Identify which cell holds the provided text, then report its [X, Y] central coordinate. 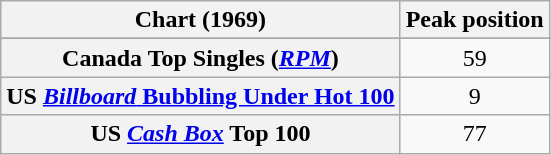
9 [474, 96]
59 [474, 58]
Canada Top Singles (RPM) [200, 58]
Peak position [474, 20]
US Billboard Bubbling Under Hot 100 [200, 96]
77 [474, 134]
Chart (1969) [200, 20]
US Cash Box Top 100 [200, 134]
